Identify which cell holds the provided text, then report its (x, y) central coordinate. 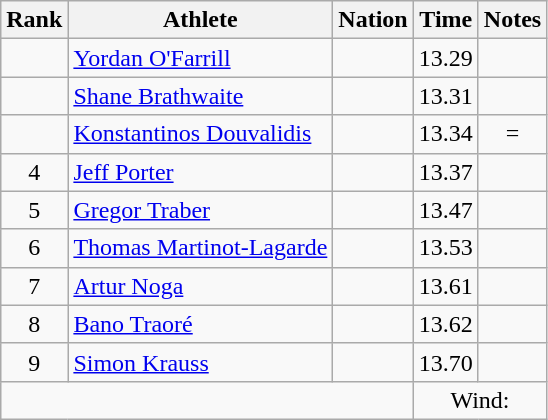
9 (34, 362)
13.53 (446, 248)
Time (446, 20)
Jeff Porter (200, 172)
Bano Traoré (200, 324)
13.34 (446, 134)
Thomas Martinot-Lagarde (200, 248)
Yordan O'Farrill (200, 58)
Athlete (200, 20)
13.47 (446, 210)
Konstantinos Douvalidis (200, 134)
Nation (373, 20)
Shane Brathwaite (200, 96)
= (512, 134)
Wind: (480, 400)
7 (34, 286)
Rank (34, 20)
Simon Krauss (200, 362)
Notes (512, 20)
5 (34, 210)
Gregor Traber (200, 210)
13.31 (446, 96)
4 (34, 172)
8 (34, 324)
6 (34, 248)
13.29 (446, 58)
13.62 (446, 324)
13.70 (446, 362)
13.61 (446, 286)
Artur Noga (200, 286)
13.37 (446, 172)
